Locate the cell with the specified text and output its (x, y) center coordinate. 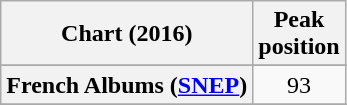
Peak position (299, 34)
93 (299, 85)
French Albums (SNEP) (127, 85)
Chart (2016) (127, 34)
